Extract the (X, Y) coordinate from the center of the cell holding the provided text.  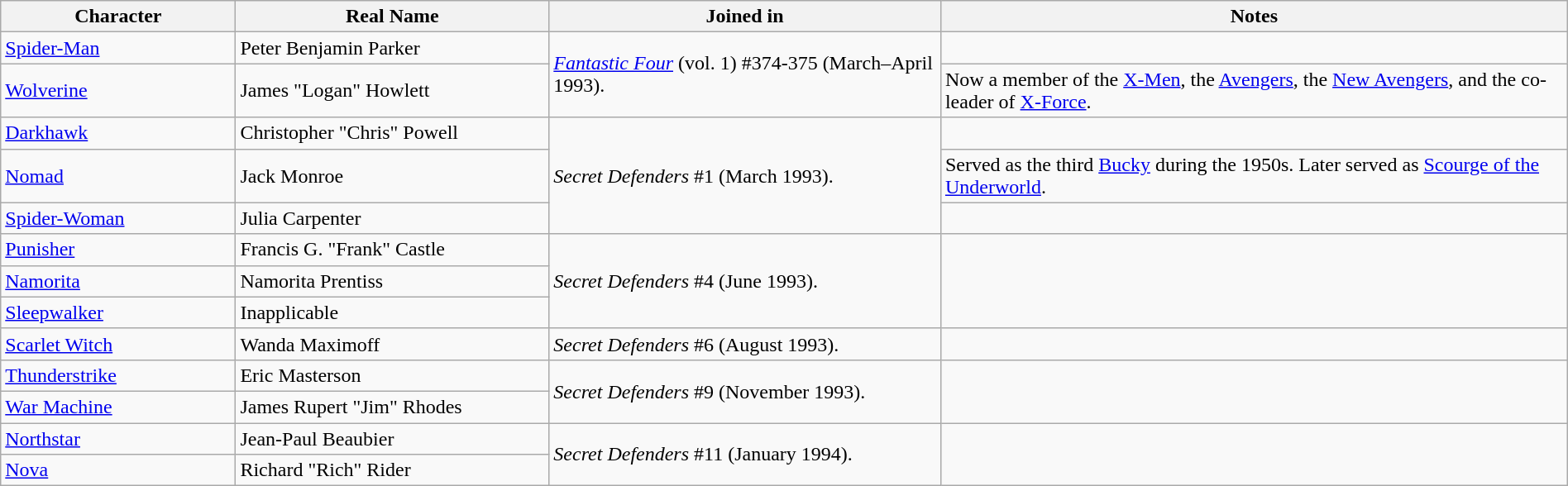
Namorita (118, 281)
Secret Defenders #4 (June 1993). (745, 281)
Secret Defenders #9 (November 1993). (745, 391)
Darkhawk (118, 133)
Eric Masterson (392, 375)
Sleepwalker (118, 312)
Julia Carpenter (392, 218)
Served as the third Bucky during the 1950s. Later served as Scourge of the Underworld. (1254, 175)
Northstar (118, 439)
Notes (1254, 17)
Now a member of the X-Men, the Avengers, the New Avengers, and the co-leader of X-Force. (1254, 91)
Richard "Rich" Rider (392, 470)
Nomad (118, 175)
Wolverine (118, 91)
Fantastic Four (vol. 1) #374-375 (March–April 1993). (745, 74)
Inapplicable (392, 312)
Secret Defenders #11 (January 1994). (745, 455)
Character (118, 17)
War Machine (118, 407)
Joined in (745, 17)
Scarlet Witch (118, 344)
Wanda Maximoff (392, 344)
Spider-Man (118, 48)
Nova (118, 470)
Namorita Prentiss (392, 281)
Jean-Paul Beaubier (392, 439)
Secret Defenders #1 (March 1993). (745, 175)
James Rupert "Jim" Rhodes (392, 407)
Christopher "Chris" Powell (392, 133)
Jack Monroe (392, 175)
Peter Benjamin Parker (392, 48)
Secret Defenders #6 (August 1993). (745, 344)
Thunderstrike (118, 375)
Spider-Woman (118, 218)
Francis G. "Frank" Castle (392, 250)
Punisher (118, 250)
James "Logan" Howlett (392, 91)
Real Name (392, 17)
